Find where the given text appears and provide that cell's center as (X, Y) coordinate. 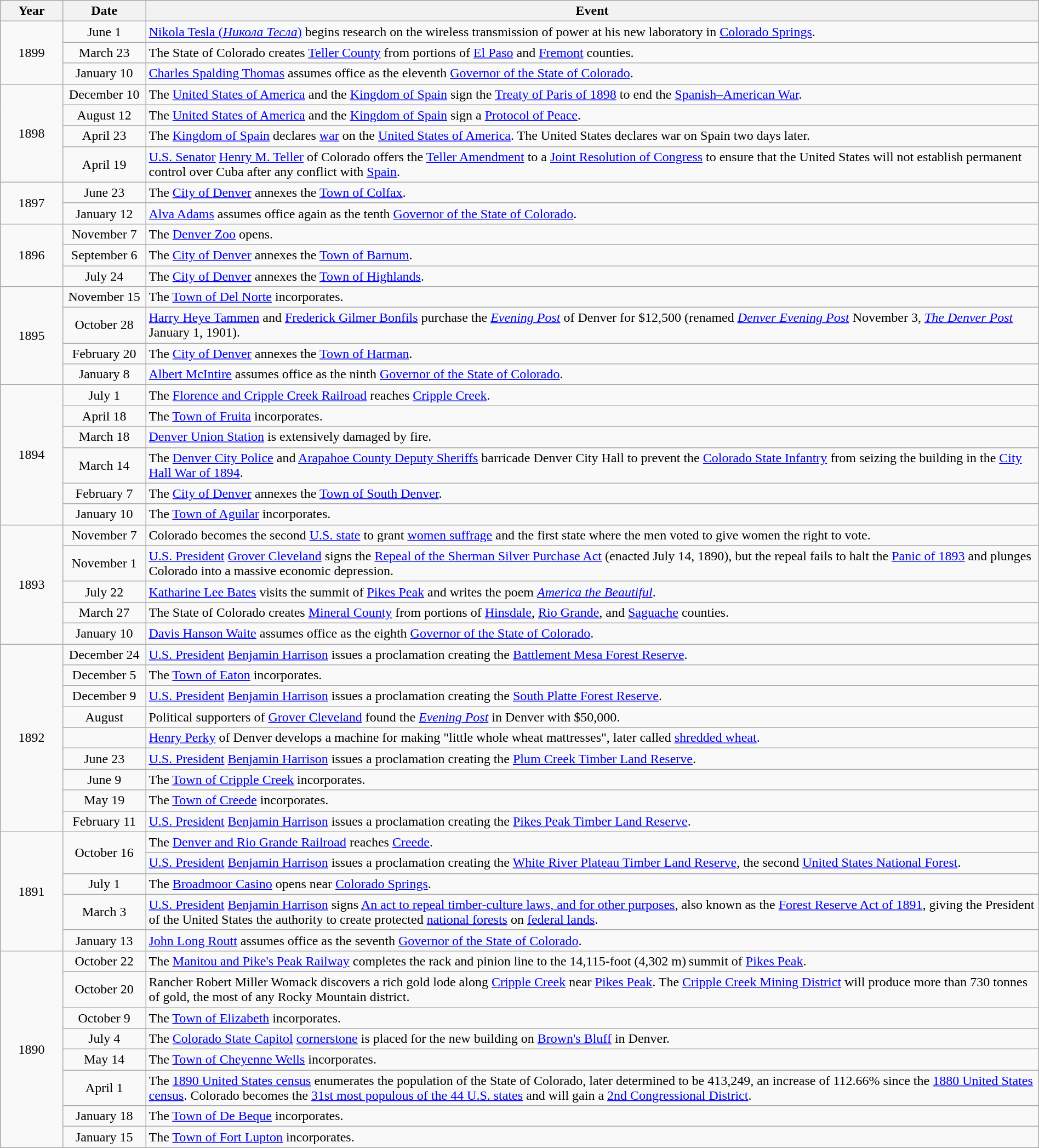
Political supporters of Grover Cleveland found the Evening Post in Denver with $50,000. (592, 717)
Albert McIntire assumes office as the ninth Governor of the State of Colorado. (592, 374)
July 4 (104, 1039)
Nikola Tesla (Никола Тесла) begins research on the wireless transmission of power at his new laboratory in Colorado Springs. (592, 32)
November 15 (104, 297)
The United States of America and the Kingdom of Spain sign the Treaty of Paris of 1898 to end the Spanish–American War. (592, 94)
The City of Denver annexes the Town of Highlands. (592, 276)
July 22 (104, 592)
The Town of De Beque incorporates. (592, 1116)
The Kingdom of Spain declares war on the United States of America. The United States declares war on Spain two days later. (592, 136)
The City of Denver annexes the Town of Barnum. (592, 255)
February 20 (104, 354)
John Long Routt assumes office as the seventh Governor of the State of Colorado. (592, 940)
1891 (32, 891)
October 9 (104, 1018)
April 19 (104, 164)
The Town of Cripple Creek incorporates. (592, 780)
March 18 (104, 437)
1899 (32, 53)
November 1 (104, 564)
January 15 (104, 1137)
January 8 (104, 374)
Year (32, 11)
February 7 (104, 493)
U.S. President Benjamin Harrison issues a proclamation creating the Battlement Mesa Forest Reserve. (592, 654)
June 1 (104, 32)
Date (104, 11)
October 16 (104, 853)
The Town of Cheyenne Wells incorporates. (592, 1060)
Denver Union Station is extensively damaged by fire. (592, 437)
February 11 (104, 821)
March 3 (104, 912)
The Denver Zoo opens. (592, 234)
May 14 (104, 1060)
1898 (32, 133)
Henry Perky of Denver develops a machine for making "little whole wheat mattresses", later called shredded wheat. (592, 738)
The Denver and Rio Grande Railroad reaches Creede. (592, 842)
The State of Colorado creates Mineral County from portions of Hinsdale, Rio Grande, and Saguache counties. (592, 612)
1894 (32, 455)
The Town of Fort Lupton incorporates. (592, 1137)
The Broadmoor Casino opens near Colorado Springs. (592, 884)
January 13 (104, 940)
Event (592, 11)
Colorado becomes the second U.S. state to grant women suffrage and the first state where the men voted to give women the right to vote. (592, 535)
August 12 (104, 115)
U.S. President Benjamin Harrison issues a proclamation creating the South Platte Forest Reserve. (592, 696)
March 27 (104, 612)
March 14 (104, 465)
The Town of Aguilar incorporates. (592, 514)
The State of Colorado creates Teller County from portions of El Paso and Fremont counties. (592, 53)
The Town of Fruita incorporates. (592, 416)
The Town of Eaton incorporates. (592, 675)
U.S. President Benjamin Harrison issues a proclamation creating the Pikes Peak Timber Land Reserve. (592, 821)
April 18 (104, 416)
April 1 (104, 1088)
1896 (32, 255)
December 10 (104, 94)
1892 (32, 738)
1897 (32, 203)
Alva Adams assumes office again as the tenth Governor of the State of Colorado. (592, 213)
U.S. President Benjamin Harrison issues a proclamation creating the Plum Creek Timber Land Reserve. (592, 759)
Katharine Lee Bates visits the summit of Pikes Peak and writes the poem America the Beautiful. (592, 592)
December 24 (104, 654)
October 20 (104, 989)
The City of Denver annexes the Town of South Denver. (592, 493)
The Florence and Cripple Creek Railroad reaches Cripple Creek. (592, 395)
The Manitou and Pike's Peak Railway completes the rack and pinion line to the 14,115-foot (4,302 m) summit of Pikes Peak. (592, 961)
March 23 (104, 53)
April 23 (104, 136)
The United States of America and the Kingdom of Spain sign a Protocol of Peace. (592, 115)
July 24 (104, 276)
December 9 (104, 696)
January 18 (104, 1116)
October 28 (104, 326)
May 19 (104, 800)
The Town of Elizabeth incorporates. (592, 1018)
September 6 (104, 255)
The Town of Creede incorporates. (592, 800)
The City of Denver annexes the Town of Colfax. (592, 192)
1890 (32, 1049)
October 22 (104, 961)
The Town of Del Norte incorporates. (592, 297)
The Colorado State Capitol cornerstone is placed for the new building on Brown's Bluff in Denver. (592, 1039)
1895 (32, 336)
June 9 (104, 780)
The City of Denver annexes the Town of Harman. (592, 354)
Davis Hanson Waite assumes office as the eighth Governor of the State of Colorado. (592, 633)
August (104, 717)
Charles Spalding Thomas assumes office as the eleventh Governor of the State of Colorado. (592, 73)
December 5 (104, 675)
1893 (32, 584)
January 12 (104, 213)
